Identify which cell holds the provided text, then report its (x, y) central coordinate. 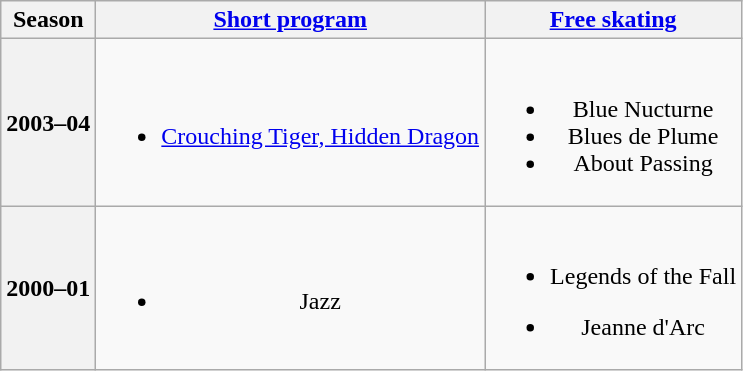
Season (48, 20)
2000–01 (48, 288)
Jazz (290, 288)
2003–04 (48, 122)
Crouching Tiger, Hidden Dragon (290, 122)
Legends of the Fall Jeanne d'Arc (614, 288)
Blue Nucturne Blues de Plume About Passing (614, 122)
Free skating (614, 20)
Short program (290, 20)
